Output the (x, y) coordinate of the center of the cell containing the given text.  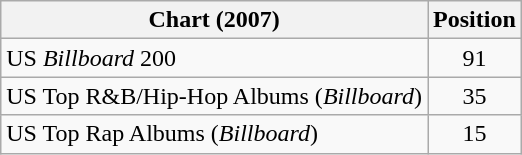
15 (475, 134)
35 (475, 96)
US Top Rap Albums (Billboard) (214, 134)
91 (475, 58)
Position (475, 20)
US Top R&B/Hip-Hop Albums (Billboard) (214, 96)
US Billboard 200 (214, 58)
Chart (2007) (214, 20)
